Capture the cell that displays the provided text and extract its [X, Y] central coordinate. 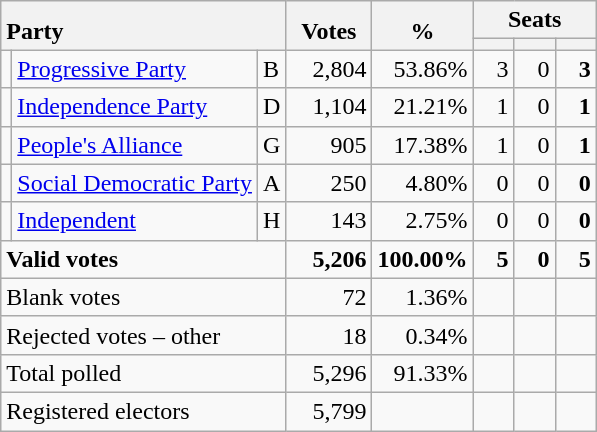
2,804 [329, 69]
People's Alliance [135, 145]
17.38% [422, 145]
143 [329, 221]
21.21% [422, 107]
Rejected votes – other [144, 335]
5,206 [329, 259]
250 [329, 183]
100.00% [422, 259]
Blank votes [144, 297]
53.86% [422, 69]
5,296 [329, 373]
4.80% [422, 183]
G [271, 145]
Party [144, 26]
Total polled [144, 373]
Registered electors [144, 411]
Valid votes [144, 259]
H [271, 221]
Progressive Party [135, 69]
Votes [329, 26]
B [271, 69]
2.75% [422, 221]
% [422, 26]
5,799 [329, 411]
Seats [534, 20]
72 [329, 297]
1.36% [422, 297]
905 [329, 145]
D [271, 107]
0.34% [422, 335]
A [271, 183]
1,104 [329, 107]
Social Democratic Party [135, 183]
91.33% [422, 373]
Independent [135, 221]
Independence Party [135, 107]
18 [329, 335]
